Capture the cell that displays the provided text and extract its (x, y) central coordinate. 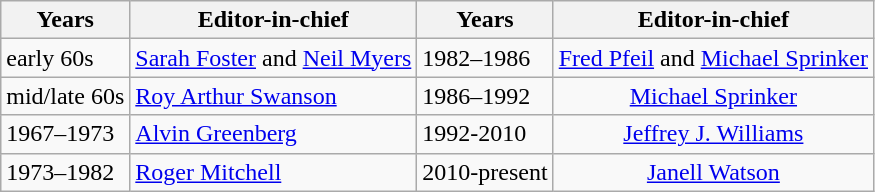
2010-present (485, 172)
1982–1986 (485, 58)
Roger Mitchell (274, 172)
1973–1982 (66, 172)
Jeffrey J. Williams (713, 134)
mid/late 60s (66, 96)
Roy Arthur Swanson (274, 96)
Fred Pfeil and Michael Sprinker (713, 58)
Michael Sprinker (713, 96)
1992-2010 (485, 134)
Sarah Foster and Neil Myers (274, 58)
early 60s (66, 58)
1986–1992 (485, 96)
1967–1973 (66, 134)
Janell Watson (713, 172)
Alvin Greenberg (274, 134)
